For the text-containing cell, return its midpoint in (X, Y) coordinate format. 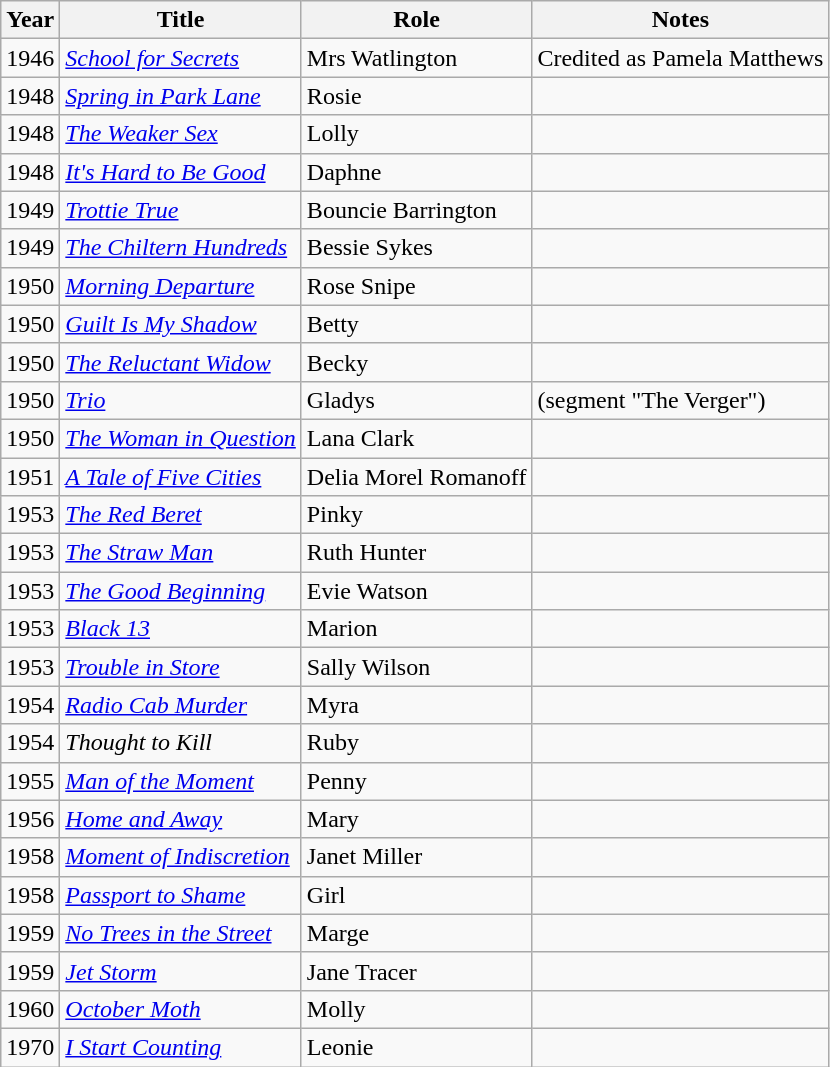
Year (30, 20)
Bouncie Barrington (416, 210)
Rose Snipe (416, 286)
1960 (30, 1009)
Bessie Sykes (416, 248)
Becky (416, 362)
Ruth Hunter (416, 553)
Moment of Indiscretion (181, 857)
No Trees in the Street (181, 933)
Trottie True (181, 210)
Credited as Pamela Matthews (680, 58)
The Good Beginning (181, 591)
Marge (416, 933)
Thought to Kill (181, 743)
Jane Tracer (416, 971)
The Chiltern Hundreds (181, 248)
Rosie (416, 96)
Betty (416, 324)
The Straw Man (181, 553)
Guilt Is My Shadow (181, 324)
Pinky (416, 515)
Lana Clark (416, 438)
Evie Watson (416, 591)
Home and Away (181, 819)
Role (416, 20)
1970 (30, 1047)
I Start Counting (181, 1047)
Title (181, 20)
Marion (416, 629)
Gladys (416, 400)
October Moth (181, 1009)
The Weaker Sex (181, 134)
Myra (416, 705)
Janet Miller (416, 857)
1955 (30, 781)
Penny (416, 781)
Spring in Park Lane (181, 96)
Girl (416, 895)
Passport to Shame (181, 895)
(segment "The Verger") (680, 400)
Sally Wilson (416, 667)
Lolly (416, 134)
Delia Morel Romanoff (416, 477)
Morning Departure (181, 286)
Ruby (416, 743)
School for Secrets (181, 58)
The Woman in Question (181, 438)
1956 (30, 819)
Jet Storm (181, 971)
The Reluctant Widow (181, 362)
Mrs Watlington (416, 58)
Trouble in Store (181, 667)
Radio Cab Murder (181, 705)
Man of the Moment (181, 781)
1951 (30, 477)
Notes (680, 20)
Mary (416, 819)
Trio (181, 400)
Black 13 (181, 629)
1946 (30, 58)
Leonie (416, 1047)
The Red Beret (181, 515)
Molly (416, 1009)
It's Hard to Be Good (181, 172)
Daphne (416, 172)
A Tale of Five Cities (181, 477)
